Determine the (X, Y) coordinate at the center of the cell enclosing the given text.  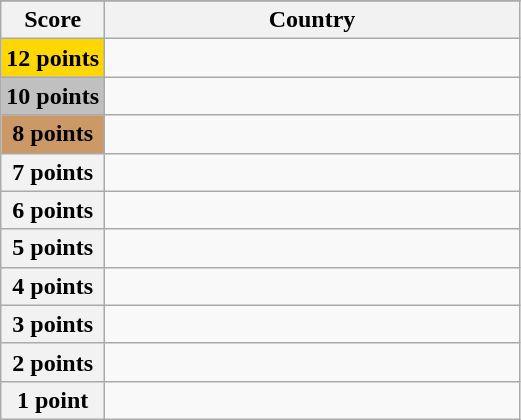
10 points (53, 96)
5 points (53, 248)
2 points (53, 362)
1 point (53, 400)
3 points (53, 324)
7 points (53, 172)
Score (53, 20)
Country (312, 20)
8 points (53, 134)
4 points (53, 286)
12 points (53, 58)
6 points (53, 210)
